Locate the cell with the specified text and output its [x, y] center coordinate. 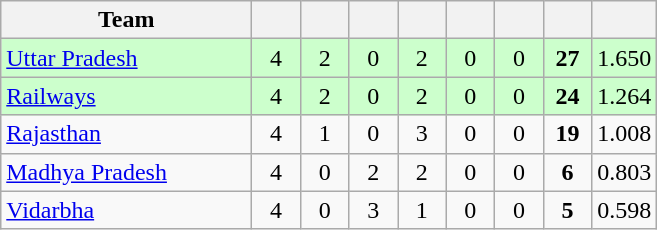
1.264 [624, 96]
1.008 [624, 134]
6 [568, 172]
Uttar Pradesh [126, 58]
Rajasthan [126, 134]
24 [568, 96]
5 [568, 210]
1.650 [624, 58]
Madhya Pradesh [126, 172]
27 [568, 58]
0.598 [624, 210]
0.803 [624, 172]
Vidarbha [126, 210]
19 [568, 134]
Team [126, 20]
Railways [126, 96]
